Output the [x, y] coordinate of the center of the cell containing the given text.  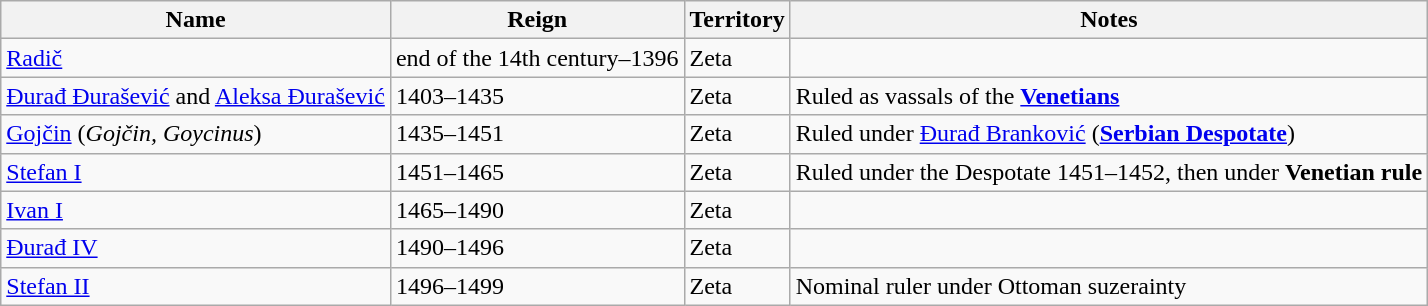
Ruled under Đurađ Branković (Serbian Despotate) [1108, 134]
Ivan I [196, 210]
Đurađ Đurašević and Aleksa Đurašević [196, 96]
Radič [196, 58]
1451–1465 [537, 172]
1403–1435 [537, 96]
Notes [1108, 20]
Ruled under the Despotate 1451–1452, then under Venetian rule [1108, 172]
Reign [537, 20]
Stefan II [196, 286]
1465–1490 [537, 210]
1490–1496 [537, 248]
Đurađ IV [196, 248]
end of the 14th century–1396 [537, 58]
Nominal ruler under Ottoman suzerainty [1108, 286]
Gojčin (Gojčin, Goycinus) [196, 134]
1496–1499 [537, 286]
Stefan I [196, 172]
Territory [737, 20]
Ruled as vassals of the Venetians [1108, 96]
1435–1451 [537, 134]
Name [196, 20]
